Determine the (x, y) coordinate at the center of the cell enclosing the given text.  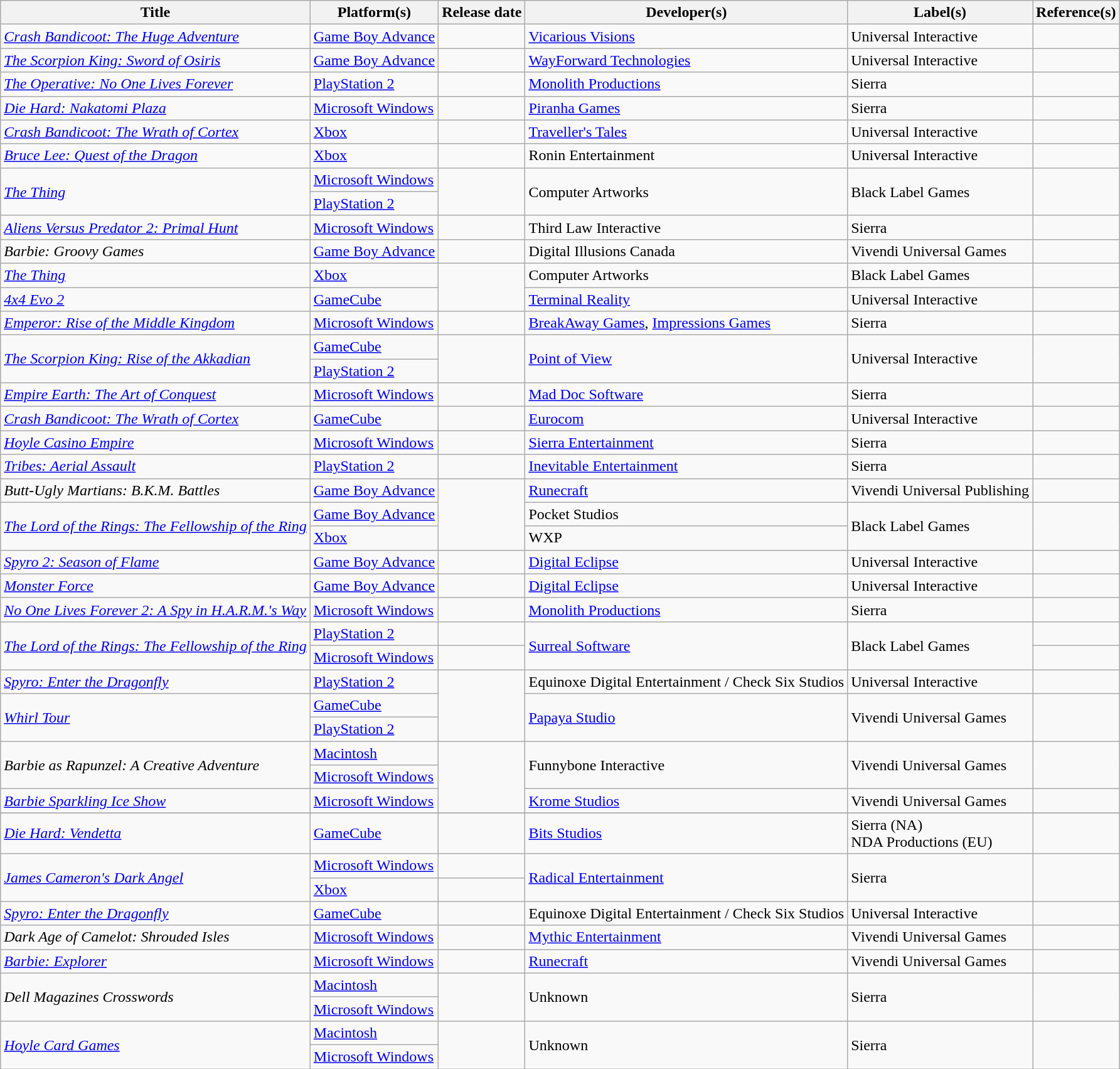
Mythic Entertainment (686, 937)
Barbie: Explorer (156, 961)
No One Lives Forever 2: A Spy in H.A.R.M.'s Way (156, 610)
Surreal Software (686, 645)
Sierra (NA)NDA Productions (EU) (940, 834)
Barbie as Rapunzel: A Creative Adventure (156, 765)
WayForward Technologies (686, 60)
Whirl Tour (156, 717)
Hoyle Casino Empire (156, 443)
Terminal Reality (686, 299)
Barbie: Groovy Games (156, 251)
Inevitable Entertainment (686, 466)
Digital Illusions Canada (686, 251)
Label(s) (940, 13)
Mad Doc Software (686, 395)
Bits Studios (686, 834)
Emperor: Rise of the Middle Kingdom (156, 323)
Funnybone Interactive (686, 765)
Vivendi Universal Publishing (940, 490)
Butt-Ugly Martians: B.K.M. Battles (156, 490)
The Scorpion King: Sword of Osiris (156, 60)
The Operative: No One Lives Forever (156, 84)
Papaya Studio (686, 717)
Radical Entertainment (686, 878)
Reference(s) (1077, 13)
Bruce Lee: Quest of the Dragon (156, 156)
Empire Earth: The Art of Conquest (156, 395)
4x4 Evo 2 (156, 299)
Tribes: Aerial Assault (156, 466)
Monster Force (156, 586)
Die Hard: Nakatomi Plaza (156, 108)
WXP (686, 538)
Aliens Versus Predator 2: Primal Hunt (156, 227)
Hoyle Card Games (156, 1045)
Sierra Entertainment (686, 443)
Eurocom (686, 419)
Title (156, 13)
Pocket Studios (686, 514)
Traveller's Tales (686, 132)
Crash Bandicoot: The Huge Adventure (156, 36)
BreakAway Games, Impressions Games (686, 323)
Developer(s) (686, 13)
James Cameron's Dark Angel (156, 878)
The Scorpion King: Rise of the Akkadian (156, 359)
Dell Magazines Crosswords (156, 997)
Third Law Interactive (686, 227)
Krome Studios (686, 801)
Dark Age of Camelot: Shrouded Isles (156, 937)
Release date (482, 13)
Point of View (686, 359)
Barbie Sparkling Ice Show (156, 801)
Die Hard: Vendetta (156, 834)
Ronin Entertainment (686, 156)
Piranha Games (686, 108)
Vicarious Visions (686, 36)
Spyro 2: Season of Flame (156, 562)
Platform(s) (374, 13)
